Output the [X, Y] coordinate of the center of the cell containing the given text.  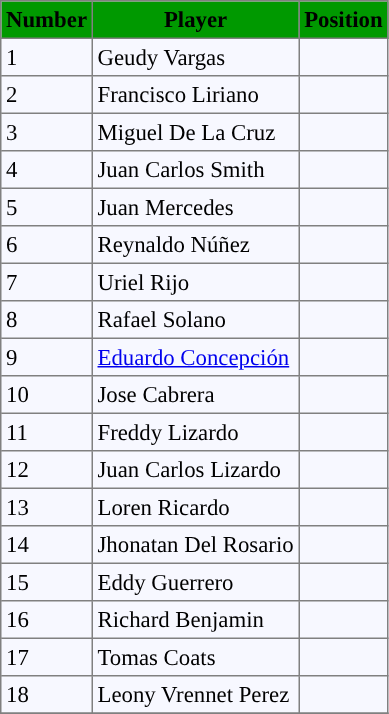
Reynaldo Núñez [196, 245]
Tomas Coats [196, 657]
10 [47, 395]
Rafael Solano [196, 320]
4 [47, 170]
Juan Mercedes [196, 207]
11 [47, 432]
Jhonatan Del Rosario [196, 545]
9 [47, 357]
14 [47, 545]
16 [47, 620]
Player [196, 20]
15 [47, 582]
Juan Carlos Smith [196, 170]
Juan Carlos Lizardo [196, 470]
12 [47, 470]
17 [47, 657]
Geudy Vargas [196, 57]
Leony Vrennet Perez [196, 695]
5 [47, 207]
18 [47, 695]
Position [344, 20]
13 [47, 507]
2 [47, 95]
6 [47, 245]
Eduardo Concepción [196, 357]
Miguel De La Cruz [196, 132]
3 [47, 132]
Freddy Lizardo [196, 432]
Francisco Liriano [196, 95]
8 [47, 320]
Richard Benjamin [196, 620]
Uriel Rijo [196, 282]
Jose Cabrera [196, 395]
Eddy Guerrero [196, 582]
7 [47, 282]
1 [47, 57]
Loren Ricardo [196, 507]
Number [47, 20]
